Determine the [X, Y] coordinate at the center of the cell enclosing the given text.  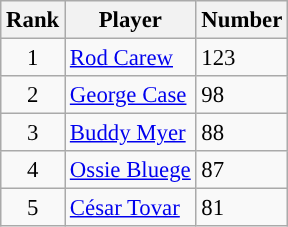
Ossie Bluege [130, 170]
4 [33, 170]
87 [242, 170]
98 [242, 95]
Buddy Myer [130, 133]
George Case [130, 95]
123 [242, 58]
1 [33, 58]
81 [242, 208]
5 [33, 208]
88 [242, 133]
Rod Carew [130, 58]
3 [33, 133]
2 [33, 95]
Number [242, 20]
César Tovar [130, 208]
Player [130, 20]
Rank [33, 20]
